Pinpoint the cell where the given text exists, returning its (X, Y) midpoint coordinate. 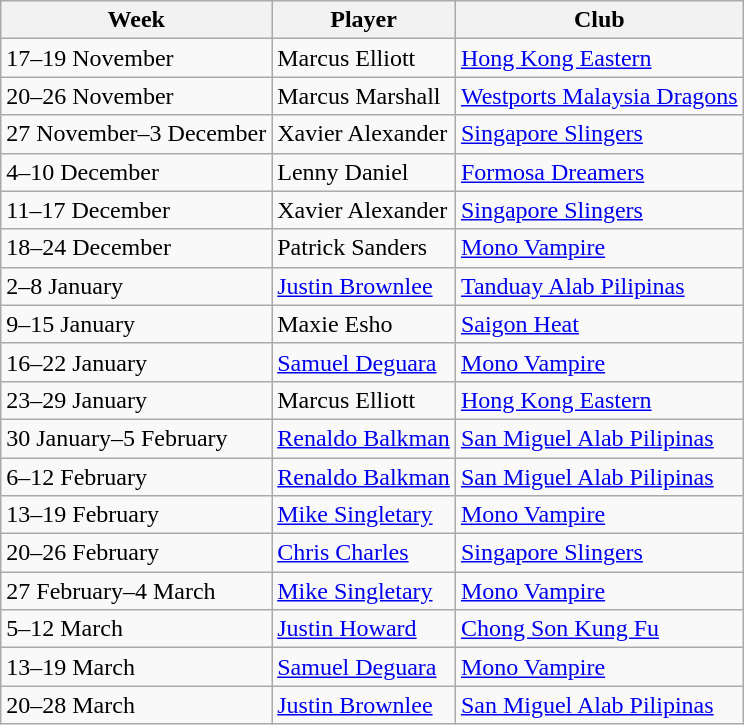
20–26 November (136, 96)
Westports Malaysia Dragons (599, 96)
Maxie Esho (364, 324)
27 February–4 March (136, 591)
23–29 January (136, 400)
Lenny Daniel (364, 172)
11–17 December (136, 210)
13–19 March (136, 667)
16–22 January (136, 362)
9–15 January (136, 324)
6–12 February (136, 477)
2–8 January (136, 286)
Justin Howard (364, 629)
30 January–5 February (136, 438)
Player (364, 20)
Marcus Marshall (364, 96)
27 November–3 December (136, 134)
5–12 March (136, 629)
Club (599, 20)
13–19 February (136, 515)
4–10 December (136, 172)
Week (136, 20)
Saigon Heat (599, 324)
20–26 February (136, 553)
Chong Son Kung Fu (599, 629)
Patrick Sanders (364, 248)
17–19 November (136, 58)
20–28 March (136, 705)
Chris Charles (364, 553)
18–24 December (136, 248)
Tanduay Alab Pilipinas (599, 286)
Formosa Dreamers (599, 172)
